From the cell containing the given text, extract its center point as [x, y] coordinate. 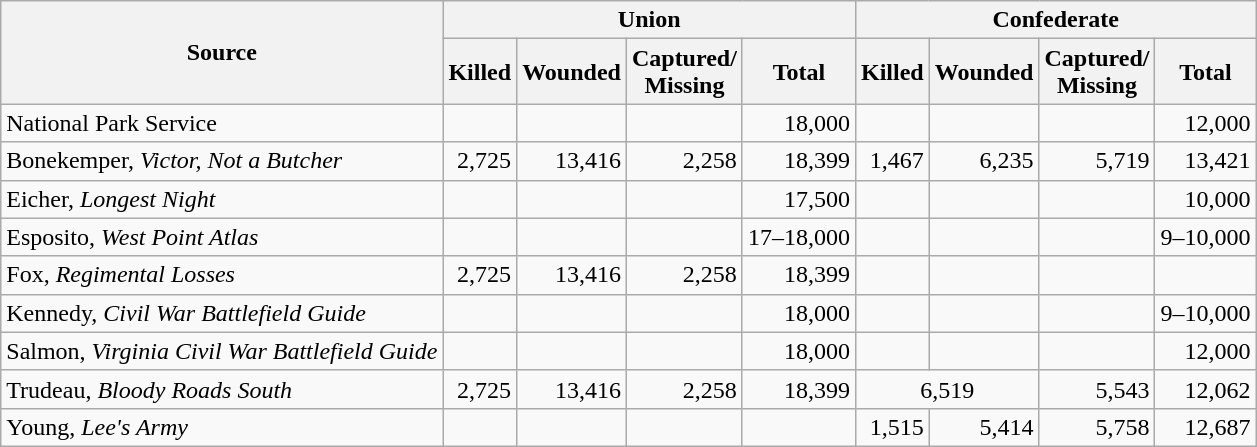
6,235 [984, 161]
Eicher, Longest Night [222, 199]
17–18,000 [798, 237]
Bonekemper, Victor, Not a Butcher [222, 161]
Young, Lee's Army [222, 427]
13,421 [1206, 161]
Source [222, 52]
Kennedy, Civil War Battlefield Guide [222, 313]
Union [650, 20]
Fox, Regimental Losses [222, 275]
10,000 [1206, 199]
5,758 [1097, 427]
12,687 [1206, 427]
17,500 [798, 199]
5,414 [984, 427]
Trudeau, Bloody Roads South [222, 389]
5,719 [1097, 161]
Salmon, Virginia Civil War Battlefield Guide [222, 351]
National Park Service [222, 123]
12,062 [1206, 389]
Confederate [1056, 20]
5,543 [1097, 389]
1,515 [892, 427]
1,467 [892, 161]
6,519 [947, 389]
Esposito, West Point Atlas [222, 237]
